Locate the cell with the specified text and output its (X, Y) center coordinate. 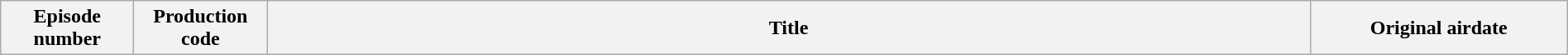
Original airdate (1439, 28)
Production code (200, 28)
Title (789, 28)
Episode number (68, 28)
